Return the (x, y) coordinate for the center point of the cell that contains the specified text.  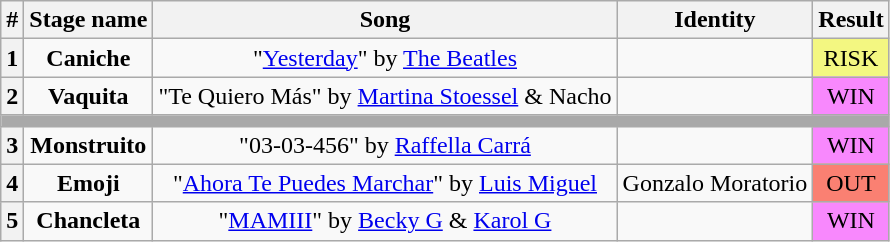
Chancleta (88, 221)
Identity (715, 20)
"Yesterday" by The Beatles (385, 58)
OUT (851, 183)
Vaquita (88, 96)
RISK (851, 58)
Result (851, 20)
5 (12, 221)
1 (12, 58)
"Ahora Te Puedes Marchar" by Luis Miguel (385, 183)
2 (12, 96)
Song (385, 20)
Stage name (88, 20)
Monstruito (88, 145)
Emoji (88, 183)
"Te Quiero Más" by Martina Stoessel & Nacho (385, 96)
"MAMIII" by Becky G & Karol G (385, 221)
4 (12, 183)
3 (12, 145)
Caniche (88, 58)
# (12, 20)
Gonzalo Moratorio (715, 183)
"03-03-456" by Raffella Carrá (385, 145)
